From the cell containing the given text, extract its center point as (x, y) coordinate. 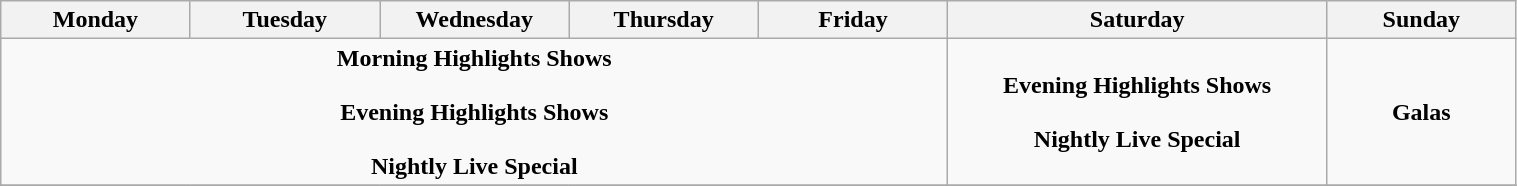
Evening Highlights ShowsNightly Live Special (1138, 112)
Monday (96, 20)
Saturday (1138, 20)
Morning Highlights ShowsEvening Highlights ShowsNightly Live Special (474, 112)
Thursday (664, 20)
Wednesday (474, 20)
Friday (852, 20)
Galas (1422, 112)
Tuesday (284, 20)
Sunday (1422, 20)
